Detect which cell encompasses the target text, then output its (X, Y) center coordinate. 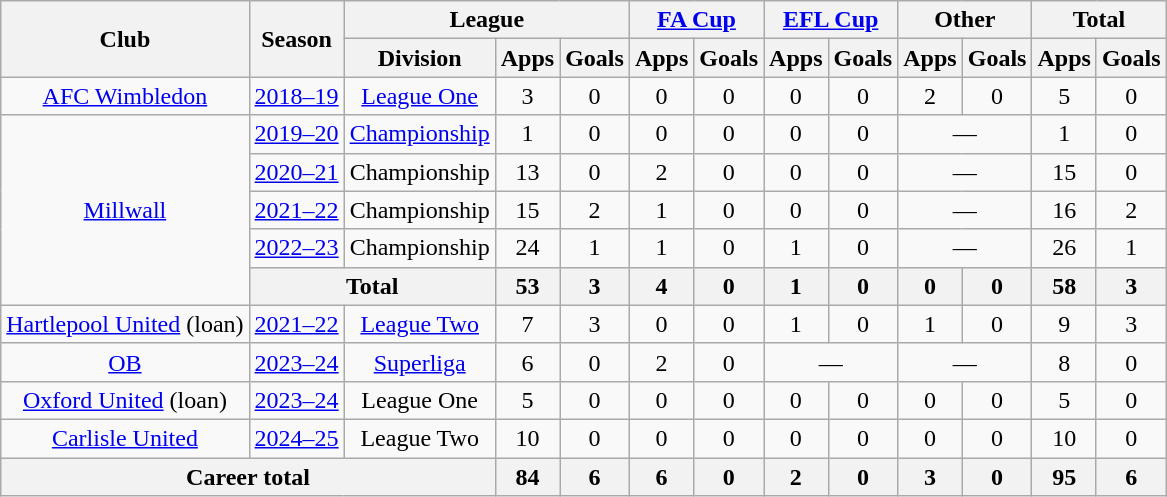
2022–23 (296, 248)
95 (1064, 477)
Millwall (125, 210)
FA Cup (696, 20)
7 (527, 324)
16 (1064, 210)
8 (1064, 362)
26 (1064, 248)
13 (527, 172)
Career total (248, 477)
24 (527, 248)
2018–19 (296, 96)
Oxford United (loan) (125, 400)
2024–25 (296, 438)
Club (125, 39)
Other (965, 20)
4 (661, 286)
2020–21 (296, 172)
Division (420, 58)
AFC Wimbledon (125, 96)
84 (527, 477)
9 (1064, 324)
2019–20 (296, 134)
OB (125, 362)
League (486, 20)
Superliga (420, 362)
53 (527, 286)
EFL Cup (831, 20)
Hartlepool United (loan) (125, 324)
Season (296, 39)
58 (1064, 286)
Carlisle United (125, 438)
